Determine the (X, Y) coordinate at the center of the cell enclosing the given text.  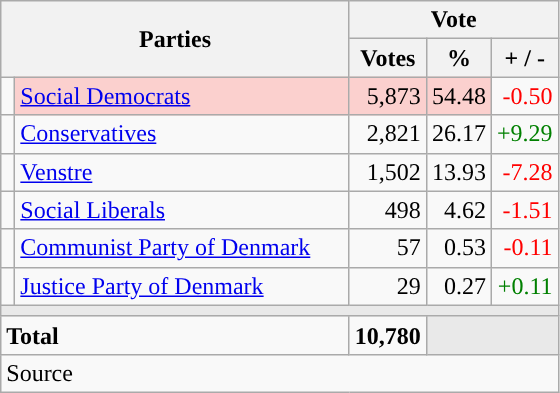
Votes (388, 58)
13.93 (458, 172)
Communist Party of Denmark (182, 248)
Vote (454, 20)
-0.11 (524, 248)
10,780 (388, 335)
5,873 (388, 96)
498 (388, 210)
Social Liberals (182, 210)
-1.51 (524, 210)
1,502 (388, 172)
+ / - (524, 58)
26.17 (458, 134)
Parties (176, 39)
Total (176, 335)
% (458, 58)
0.27 (458, 286)
+9.29 (524, 134)
Conservatives (182, 134)
2,821 (388, 134)
54.48 (458, 96)
Social Democrats (182, 96)
29 (388, 286)
0.53 (458, 248)
-0.50 (524, 96)
Source (280, 373)
+0.11 (524, 286)
-7.28 (524, 172)
4.62 (458, 210)
57 (388, 248)
Venstre (182, 172)
Justice Party of Denmark (182, 286)
